Return the (x, y) coordinate for the center point of the cell that contains the specified text.  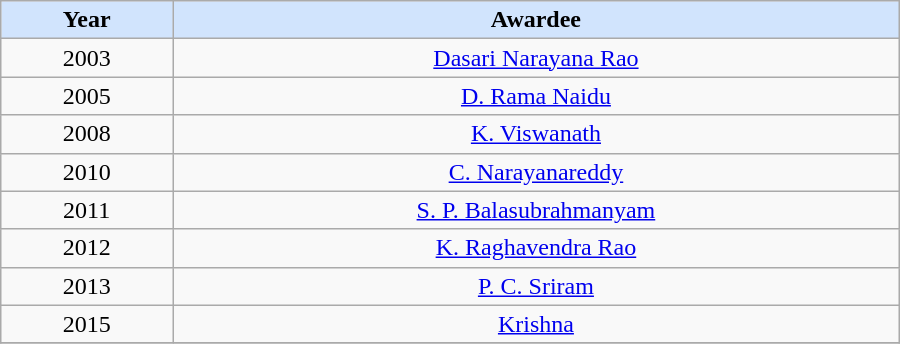
2015 (87, 324)
2008 (87, 134)
2011 (87, 210)
C. Narayanareddy (536, 172)
2005 (87, 96)
P. C. Sriram (536, 286)
D. Rama Naidu (536, 96)
2013 (87, 286)
2003 (87, 58)
Krishna (536, 324)
2012 (87, 248)
Awardee (536, 20)
S. P. Balasubrahmanyam (536, 210)
K. Raghavendra Rao (536, 248)
Year (87, 20)
2010 (87, 172)
Dasari Narayana Rao (536, 58)
K. Viswanath (536, 134)
